Determine the [X, Y] coordinate at the center of the cell enclosing the given text.  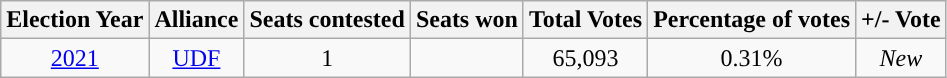
New [902, 58]
Percentage of votes [752, 20]
Seats won [466, 20]
2021 [75, 58]
UDF [196, 58]
65,093 [585, 58]
+/- Vote [902, 20]
Seats contested [327, 20]
Alliance [196, 20]
Total Votes [585, 20]
1 [327, 58]
0.31% [752, 58]
Election Year [75, 20]
